Find where the given text appears and provide that cell's center as (x, y) coordinate. 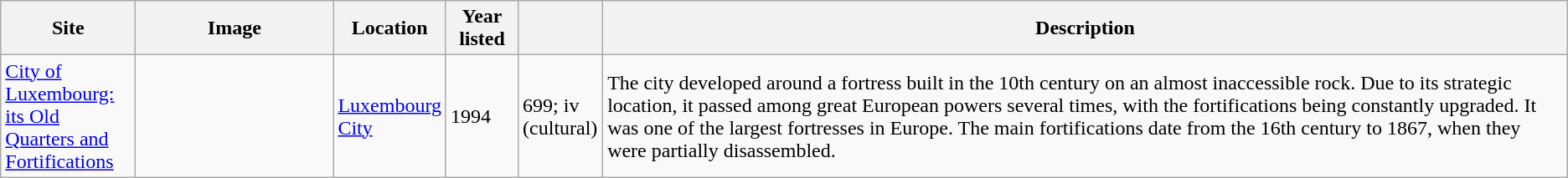
699; iv (cultural) (561, 116)
1994 (482, 116)
Image (235, 28)
Location (390, 28)
Year listed (482, 28)
Site (69, 28)
City of Luxembourg: its Old Quarters and Fortifications (69, 116)
Luxembourg City (390, 116)
Description (1086, 28)
